Determine the (X, Y) coordinate at the center of the cell enclosing the given text.  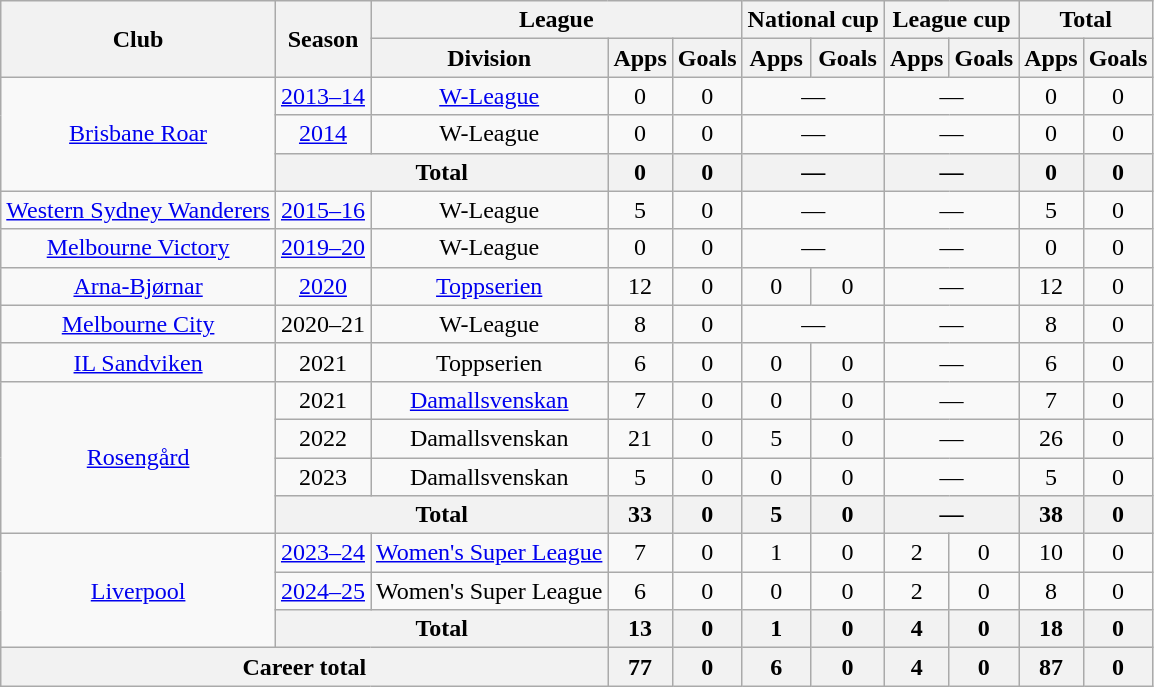
2020–21 (322, 324)
18 (1051, 629)
2023 (322, 477)
League cup (952, 20)
Career total (304, 667)
33 (640, 515)
National cup (813, 20)
2020 (322, 286)
Liverpool (138, 591)
77 (640, 667)
Melbourne Victory (138, 248)
26 (1051, 438)
Brisbane Roar (138, 134)
Arna-Bjørnar (138, 286)
2019–20 (322, 248)
2013–14 (322, 96)
13 (640, 629)
38 (1051, 515)
Division (488, 58)
Melbourne City (138, 324)
2022 (322, 438)
2014 (322, 134)
87 (1051, 667)
10 (1051, 553)
21 (640, 438)
2024–25 (322, 591)
Season (322, 39)
2015–16 (322, 210)
Western Sydney Wanderers (138, 210)
2023–24 (322, 553)
Rosengård (138, 457)
IL Sandviken (138, 362)
League (556, 20)
Club (138, 39)
